Identify which cell holds the provided text, then report its (x, y) central coordinate. 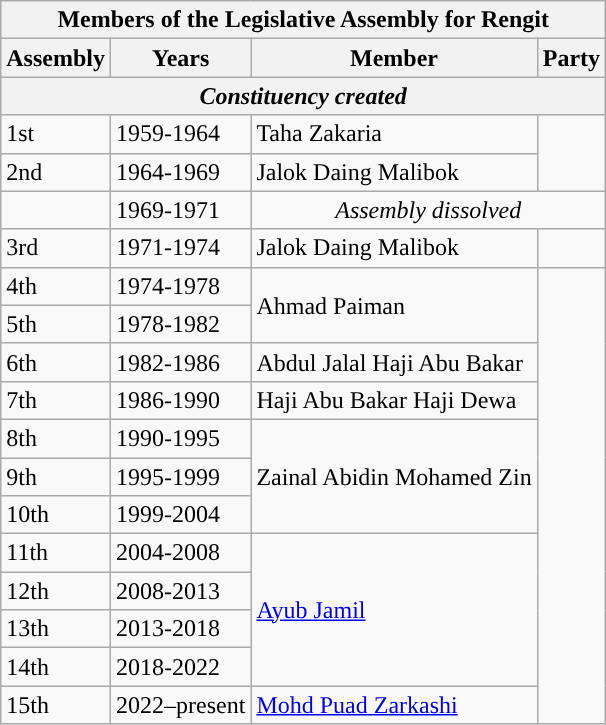
2022–present (180, 705)
1971-1974 (180, 248)
1974-1978 (180, 286)
Party (571, 58)
Member (394, 58)
10th (56, 515)
5th (56, 324)
3rd (56, 248)
1st (56, 134)
4th (56, 286)
2018-2022 (180, 667)
2008-2013 (180, 591)
1990-1995 (180, 438)
12th (56, 591)
2004-2008 (180, 553)
1959-1964 (180, 134)
13th (56, 629)
15th (56, 705)
Constituency created (304, 96)
1969-1971 (180, 210)
Assembly (56, 58)
Ayub Jamil (394, 610)
Haji Abu Bakar Haji Dewa (394, 400)
2013-2018 (180, 629)
Zainal Abidin Mohamed Zin (394, 476)
1982-1986 (180, 362)
1999-2004 (180, 515)
11th (56, 553)
7th (56, 400)
Abdul Jalal Haji Abu Bakar (394, 362)
Ahmad Paiman (394, 305)
Taha Zakaria (394, 134)
8th (56, 438)
14th (56, 667)
1986-1990 (180, 400)
1995-1999 (180, 477)
9th (56, 477)
Members of the Legislative Assembly for Rengit (304, 20)
2nd (56, 172)
Mohd Puad Zarkashi (394, 705)
Assembly dissolved (428, 210)
1964-1969 (180, 172)
6th (56, 362)
Years (180, 58)
1978-1982 (180, 324)
